Extract the (x, y) coordinate from the center of the cell holding the provided text.  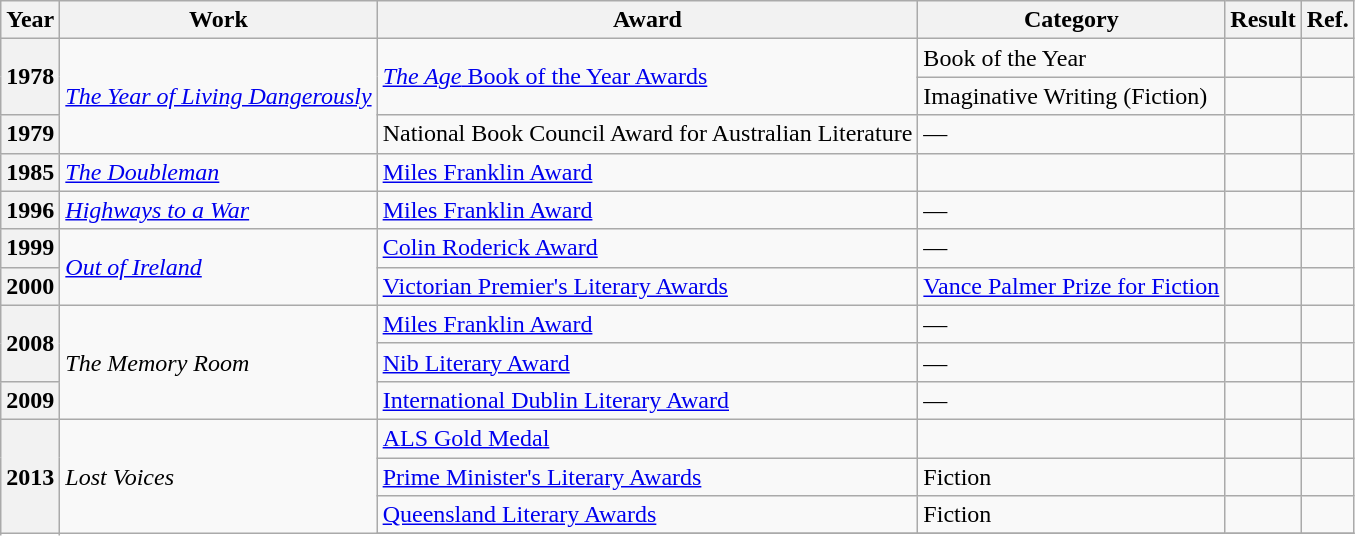
2013 (30, 476)
Result (1263, 20)
Lost Voices (218, 476)
Queensland Literary Awards (648, 515)
1985 (30, 172)
Colin Roderick Award (648, 248)
Work (218, 20)
1996 (30, 210)
Prime Minister's Literary Awards (648, 477)
1999 (30, 248)
Book of the Year (1072, 58)
2008 (30, 343)
Imaginative Writing (Fiction) (1072, 96)
Ref. (1328, 20)
Vance Palmer Prize for Fiction (1072, 286)
The Memory Room (218, 362)
Victorian Premier's Literary Awards (648, 286)
Highways to a War (218, 210)
Award (648, 20)
International Dublin Literary Award (648, 400)
The Year of Living Dangerously (218, 96)
National Book Council Award for Australian Literature (648, 134)
Category (1072, 20)
1979 (30, 134)
1978 (30, 77)
The Age Book of the Year Awards (648, 77)
2000 (30, 286)
The Doubleman (218, 172)
ALS Gold Medal (648, 438)
Year (30, 20)
2009 (30, 400)
Nib Literary Award (648, 362)
Out of Ireland (218, 267)
